Output the (X, Y) coordinate of the center of the cell containing the given text.  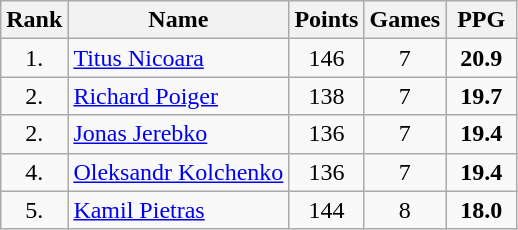
Richard Poiger (178, 96)
18.0 (482, 210)
8 (405, 210)
19.7 (482, 96)
Jonas Jerebko (178, 134)
Points (326, 20)
Rank (34, 20)
144 (326, 210)
Titus Nicoara (178, 58)
4. (34, 172)
PPG (482, 20)
20.9 (482, 58)
5. (34, 210)
146 (326, 58)
Kamil Pietras (178, 210)
Games (405, 20)
Oleksandr Kolchenko (178, 172)
1. (34, 58)
Name (178, 20)
138 (326, 96)
